Return (X, Y) of the center of cell containing provided text 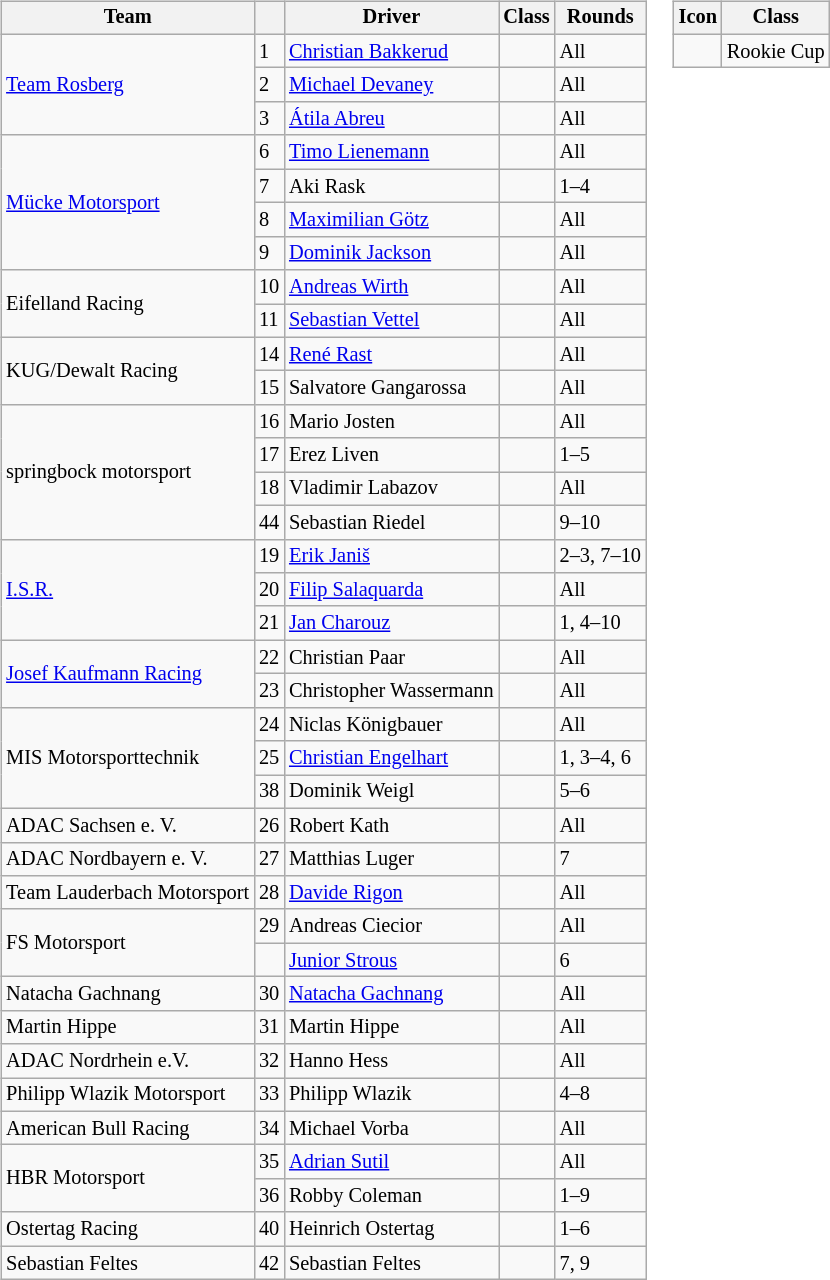
Ostertag Racing (128, 1229)
Átila Abreu (391, 119)
Christopher Wassermann (391, 691)
Icon (698, 18)
Dominik Jackson (391, 253)
Mücke Motorsport (128, 202)
Junior Strous (391, 960)
Michael Vorba (391, 1128)
20 (269, 590)
KUG/Dewalt Racing (128, 370)
Philipp Wlazik (391, 1095)
11 (269, 321)
26 (269, 825)
Timo Lienemann (391, 152)
15 (269, 388)
16 (269, 422)
Robert Kath (391, 825)
9–10 (600, 522)
Sebastian Vettel (391, 321)
Eifelland Racing (128, 304)
Salvatore Gangarossa (391, 388)
18 (269, 489)
Aki Rask (391, 186)
Niclas Königbauer (391, 724)
9 (269, 253)
ADAC Sachsen e. V. (128, 825)
Team Rosberg (128, 84)
35 (269, 1162)
1–4 (600, 186)
8 (269, 220)
42 (269, 1263)
Team Lauderbach Motorsport (128, 893)
MIS Motorsporttechnik (128, 758)
Philipp Wlazik Motorsport (128, 1095)
24 (269, 724)
1–9 (600, 1196)
Vladimir Labazov (391, 489)
Andreas Ciecior (391, 926)
Rounds (600, 18)
2 (269, 85)
3 (269, 119)
Christian Paar (391, 657)
Driver (391, 18)
Hanno Hess (391, 1061)
4–8 (600, 1095)
Andreas Wirth (391, 287)
Team (128, 18)
25 (269, 758)
1, 3–4, 6 (600, 758)
Dominik Weigl (391, 792)
22 (269, 657)
Robby Coleman (391, 1196)
Josef Kaufmann Racing (128, 674)
17 (269, 455)
FS Motorsport (128, 942)
29 (269, 926)
34 (269, 1128)
19 (269, 556)
ADAC Nordrhein e.V. (128, 1061)
38 (269, 792)
Davide Rigon (391, 893)
Heinrich Ostertag (391, 1229)
Maximilian Götz (391, 220)
5–6 (600, 792)
I.S.R. (128, 590)
23 (269, 691)
1–6 (600, 1229)
Erez Liven (391, 455)
1 (269, 51)
Rookie Cup (776, 51)
Christian Engelhart (391, 758)
2–3, 7–10 (600, 556)
Erik Janiš (391, 556)
Jan Charouz (391, 623)
ADAC Nordbayern e. V. (128, 859)
27 (269, 859)
44 (269, 522)
Adrian Sutil (391, 1162)
33 (269, 1095)
1, 4–10 (600, 623)
Christian Bakkerud (391, 51)
Filip Salaquarda (391, 590)
René Rast (391, 354)
40 (269, 1229)
10 (269, 287)
7, 9 (600, 1263)
14 (269, 354)
36 (269, 1196)
HBR Motorsport (128, 1178)
21 (269, 623)
1–5 (600, 455)
31 (269, 1027)
30 (269, 994)
springbock motorsport (128, 472)
Sebastian Riedel (391, 522)
28 (269, 893)
Matthias Luger (391, 859)
32 (269, 1061)
American Bull Racing (128, 1128)
Mario Josten (391, 422)
Michael Devaney (391, 85)
